Locate the cell with the specified text and output its [x, y] center coordinate. 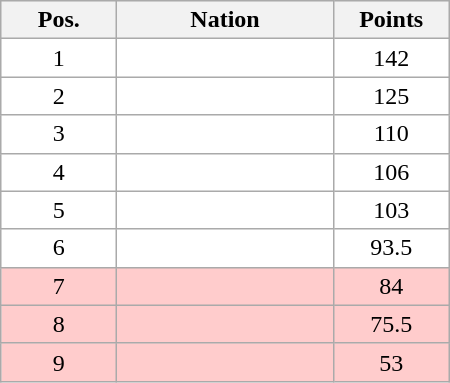
142 [391, 58]
2 [59, 96]
5 [59, 210]
8 [59, 324]
Pos. [59, 20]
93.5 [391, 248]
103 [391, 210]
75.5 [391, 324]
84 [391, 286]
1 [59, 58]
Nation [225, 20]
3 [59, 134]
9 [59, 362]
125 [391, 96]
53 [391, 362]
4 [59, 172]
110 [391, 134]
106 [391, 172]
7 [59, 286]
Points [391, 20]
6 [59, 248]
